Extract the (X, Y) coordinate from the center of the cell holding the provided text.  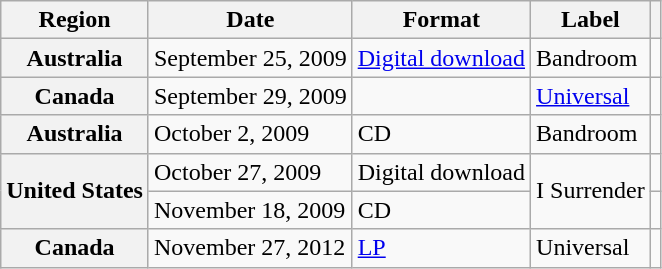
Region (75, 20)
Label (591, 20)
November 18, 2009 (250, 210)
October 27, 2009 (250, 172)
Date (250, 20)
September 29, 2009 (250, 96)
United States (75, 191)
October 2, 2009 (250, 134)
LP (441, 248)
September 25, 2009 (250, 58)
Format (441, 20)
I Surrender (591, 191)
November 27, 2012 (250, 248)
